Extract the (x, y) coordinate from the center of the cell holding the provided text.  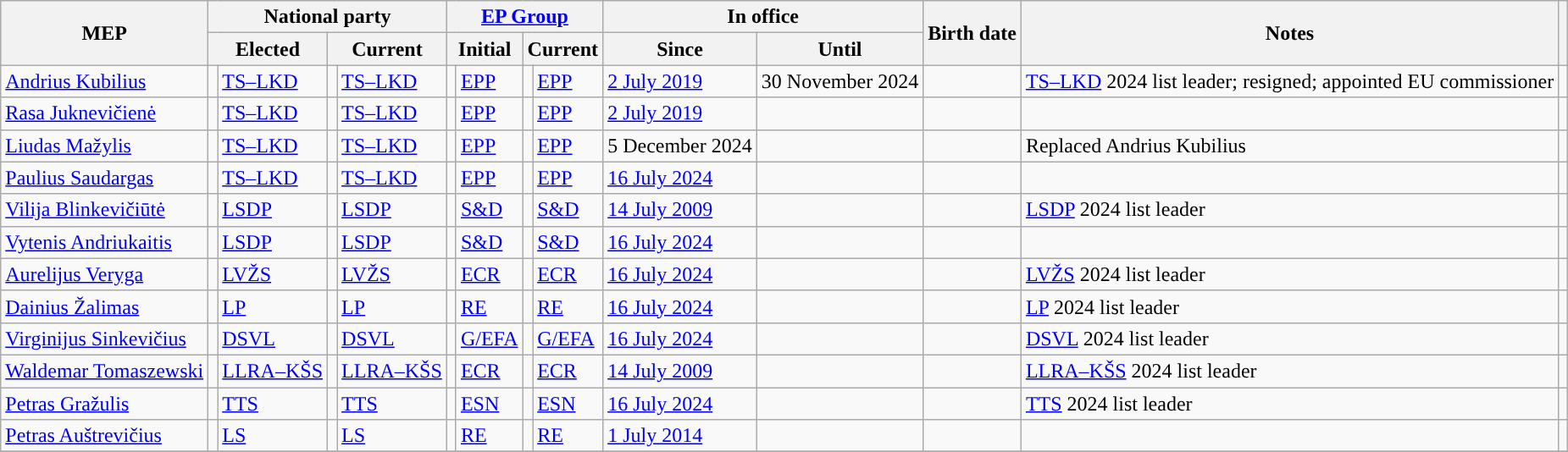
5 December 2024 (680, 146)
Virginijus Sinkevičius (105, 339)
TS–LKD 2024 list leader; resigned; appointed EU commissioner (1289, 81)
Aurelijus Veryga (105, 274)
Rasa Juknevičienė (105, 113)
Notes (1289, 33)
TTS 2024 list leader (1289, 404)
Liudas Mažylis (105, 146)
In office (763, 17)
Since (680, 49)
Petras Auštrevičius (105, 436)
LP 2024 list leader (1289, 306)
Dainius Žalimas (105, 306)
DSVL 2024 list leader (1289, 339)
Initial (485, 49)
Andrius Kubilius (105, 81)
Vytenis Andriukaitis (105, 242)
Petras Gražulis (105, 404)
National party (328, 17)
Paulius Saudargas (105, 178)
LVŽS 2024 list leader (1289, 274)
EP Group (524, 17)
MEP (105, 33)
LSDP 2024 list leader (1289, 210)
LLRA–KŠS 2024 list leader (1289, 371)
Elected (268, 49)
Replaced Andrius Kubilius (1289, 146)
30 November 2024 (839, 81)
1 July 2014 (680, 436)
Until (839, 49)
Birth date (972, 33)
Vilija Blinkevičiūtė (105, 210)
Waldemar Tomaszewski (105, 371)
